Search for the cell housing the specified text and yield its [x, y] center coordinate. 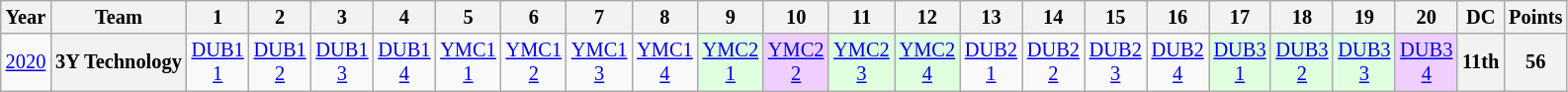
11 [861, 17]
3 [342, 17]
6 [534, 17]
DUB22 [1054, 62]
YMC12 [534, 62]
DUB32 [1301, 62]
15 [1115, 17]
DUB13 [342, 62]
1 [218, 17]
8 [664, 17]
18 [1301, 17]
DUB31 [1240, 62]
DUB24 [1178, 62]
9 [731, 17]
17 [1240, 17]
2 [281, 17]
4 [403, 17]
DUB23 [1115, 62]
YMC22 [796, 62]
YMC23 [861, 62]
YMC14 [664, 62]
19 [1364, 17]
YMC21 [731, 62]
3Y Technology [119, 62]
20 [1426, 17]
DC [1481, 17]
DUB12 [281, 62]
13 [991, 17]
YMC13 [599, 62]
Points [1535, 17]
10 [796, 17]
56 [1535, 62]
YMC24 [927, 62]
11th [1481, 62]
DUB21 [991, 62]
5 [468, 17]
7 [599, 17]
DUB33 [1364, 62]
14 [1054, 17]
DUB11 [218, 62]
12 [927, 17]
DUB14 [403, 62]
Team [119, 17]
16 [1178, 17]
DUB34 [1426, 62]
YMC11 [468, 62]
Year [26, 17]
2020 [26, 62]
